Identify which cell holds the provided text, then report its (X, Y) central coordinate. 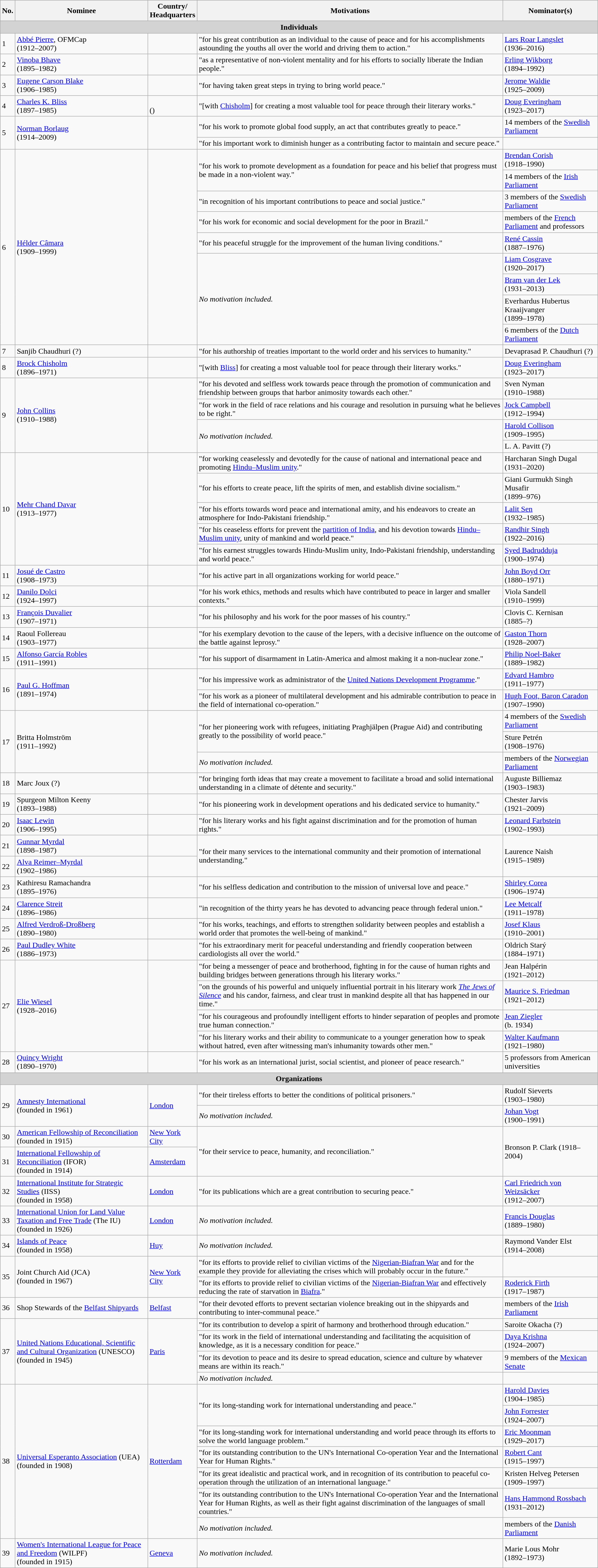
Hans Hammond Rossbach (1931–2012) (550, 1503)
Danilo Dolci (1924–1997) (81, 596)
Mehr Chand Davar (1913–1977) (81, 509)
35 (8, 1277)
Alva Reimer–Myrdal (1902–1986) (81, 866)
Eric Moonman (1929–2017) (550, 1436)
"for his efforts towards word peace and international amity, and his endeavors to create an atmosphere for Indo-Pakistani friendship." (350, 513)
Motivations (350, 11)
27 (8, 1006)
Brock Chisholm (1896–1971) (81, 367)
Gaston Thorn (1928–2007) (550, 638)
Kristen Helveg Petersen (1909–1997) (550, 1478)
"in recognition of the thirty years he has devoted to advancing peace through federal union." (350, 908)
Liam Cosgrave (1920–2017) (550, 264)
Chester Jarvis (1921–2009) (550, 804)
20 (8, 825)
Hugh Foot, Baron Caradon (1907–1990) (550, 700)
"for his work as an international jurist, social scientist, and pioneer of peace research." (350, 1062)
Jean Halpérin (1921–2012) (550, 971)
Gunnar Myrdal (1898–1987) (81, 845)
17 (8, 742)
Kathiresu Ramachandra (1895–1976) (81, 887)
6 members of the Dutch Parliament (550, 335)
"for his efforts to create peace, lift the spirits of men, and establish divine socialism." (350, 488)
Quincy Wright (1890–1970) (81, 1062)
Spurgeon Milton Keeny (1893–1988) (81, 804)
Charles K. Bliss (1897–1985) (81, 106)
"for his works, teachings, and efforts to strengthen solidarity between peoples and establish a world order that promotes the well-being of mankind." (350, 929)
"for his ceaseless efforts for prevent the partition of India, and his devotion towards Hindu–Muslim unity, unity of mankind and world peace." (350, 534)
Joint Church Aid (JCA)(founded in 1967) (81, 1277)
Women's International League for Peace and Freedom (WILPF)(founded in 1915) (81, 1553)
Abbé Pierre, OFMCap (1912–2007) (81, 43)
Sanjib Chaudhuri (?) (81, 351)
Giani Gurmukh Singh Musafir (1899–976) (550, 488)
4 members of the Swedish Parliament (550, 721)
Raymond Vander Elst (1914–2008) (550, 1245)
"for their devoted efforts to prevent sectarian violence breaking out in the shipyards and contributing to inter-communal peace." (350, 1308)
"for her pioneering work with refugees, initiating Praghjälpen (Prague Aid) and contributing greatly to the possibility of world peace." (350, 731)
"for having taken great steps in trying to bring world peace." (350, 85)
"for their many services to the international community and their promotion of international understanding." (350, 856)
International Institute for Strategic Studies (IISS)(founded in 1958) (81, 1191)
United Nations Educational, Scientific and Cultural Organization (UNESCO)(founded in 1945) (81, 1351)
Rudolf Sieverts (1903–1980) (550, 1095)
"as a representative of non-violent mentality and for his efforts to socially liberate the Indian people." (350, 65)
Alfonso García Robles (1911–1991) (81, 659)
Daya Krishna (1924–2007) (550, 1341)
International Union for Land Value Taxation and Free Trade (The IU)(founded in 1926) (81, 1220)
22 (8, 866)
18 (8, 783)
Lee Metcalf (1911–1978) (550, 908)
Rotterdam (172, 1461)
28 (8, 1062)
Alfred Verdroß-Droßberg (1890–1980) (81, 929)
Islands of Peace (founded in 1958) (81, 1245)
5 professors from American universities (550, 1062)
"for his important work to diminish hunger as a contributing factor to maintain and secure peace." (350, 143)
Jock Campbell (1912–1994) (550, 409)
26 (8, 949)
11 (8, 575)
American Fellowship of Reconciliation (founded in 1915) (81, 1137)
Universal Esperanto Association (UEA) (founded in 1908) (81, 1461)
4 (8, 106)
9 (8, 415)
Paul G. Hoffman (1891–1974) (81, 690)
Vinoba Bhave (1895–1982) (81, 65)
36 (8, 1308)
"for its devotion to peace and its desire to spread education, science and culture by whatever means are within its reach." (350, 1362)
"for his earnest struggles towards Hindu-Muslim unity, Indo-Pakistani friendship, understanding and world peace." (350, 555)
John Boyd Orr (1880–1971) (550, 575)
29 (8, 1105)
"for its outstanding contribution to the UN's International Co-operation Year and the International Year for Human Rights." (350, 1457)
Harold Davies (1904–1985) (550, 1395)
"for his work to promote global food supply, an act that contributes greatly to peace." (350, 127)
members of the Danish Parliament (550, 1528)
Jerome Waldie (1925–2009) (550, 85)
Nominator(s) (550, 11)
Sture Petrén (1908–1976) (550, 742)
L. A. Pavitt (?) (550, 446)
"for his support of disarmament in Latin-America and almost making it a non-nuclear zone." (350, 659)
Saroite Okacha (?) (550, 1325)
Paris (172, 1351)
15 (8, 659)
Lars Roar Langslet (1936–2016) (550, 43)
"for its long-standing work for international understanding and world peace through its efforts to solve the world language problem." (350, 1436)
"in recognition of his important contributions to peace and social justice." (350, 201)
25 (8, 929)
International Fellowship of Reconciliation (IFOR)(founded in 1914) (81, 1162)
Individuals (299, 27)
Maurice S. Friedman (1921–2012) (550, 995)
Raoul Follereau (1903–1977) (81, 638)
"for work in the field of race relations and his courage and resolution in pursuing what he believes to be right." (350, 409)
members of the French Parliament and professors (550, 222)
"for their tireless efforts to better the conditions of political prisoners." (350, 1095)
Bram van der Lek (1931–2013) (550, 284)
"for his work ethics, methods and results which have contributed to peace in larger and smaller contexts." (350, 596)
Roderick Firth (1917–1987) (550, 1287)
Bronson P. Clark (1918–2004) (550, 1151)
5 (8, 133)
12 (8, 596)
"for his active part in all organizations working for world peace." (350, 575)
9 members of the Mexican Senate (550, 1362)
6 (8, 247)
Randhir Singh (1922–2016) (550, 534)
14 (8, 638)
14 members of the Swedish Parliament (550, 127)
"for his work as a pioneer of multilateral development and his admirable contribution to peace in the field of international co-operation." (350, 700)
"for its contribution to develop a spirit of harmony and brotherhood through education." (350, 1325)
38 (8, 1461)
8 (8, 367)
Johan Vogt (1900–1991) (550, 1116)
Country/Headquarters (172, 11)
Francis Douglas (1889–1980) (550, 1220)
"for its work in the field of international understanding and facilitating the acquisition of knowledge, as it is a necessary condition for peace." (350, 1341)
"for working ceaselessly and devotedly for the cause of national and international peace and promoting Hindu–Muslim unity." (350, 463)
Devaprasad P. Chaudhuri (?) (550, 351)
Edvard Hambro (1911–1977) (550, 679)
3 members of the Swedish Parliament (550, 201)
13 (8, 617)
Auguste Billiemaz (1903–1983) (550, 783)
Paul Dudley White (1886–1973) (81, 949)
33 (8, 1220)
Huy (172, 1245)
34 (8, 1245)
Clarence Streit (1896–1986) (81, 908)
"for his work for economic and social development for the poor in Brazil." (350, 222)
Amnesty International (founded in 1961) (81, 1105)
() (172, 106)
Philip Noel-Baker (1889–1982) (550, 659)
Robert Cant (1915–1997) (550, 1457)
7 (8, 351)
Geneva (172, 1553)
Isaac Lewin (1906–1995) (81, 825)
François Duvalier (1907–1971) (81, 617)
Jean Ziegler (b. 1934) (550, 1020)
24 (8, 908)
21 (8, 845)
Carl Friedrich von Weizsäcker (1912–2007) (550, 1191)
"[with Bliss] for creating a most valuable tool for peace through their literary works." (350, 367)
Organizations (299, 1079)
"for his authorship of treaties important to the world order and his services to humanity." (350, 351)
31 (8, 1162)
Josué de Castro (1908–1973) (81, 575)
Marie Lous Mohr (1892–1973) (550, 1553)
"for his extraordinary merit for peaceful understanding and friendly cooperation between cardiologists all over the world." (350, 949)
"for his work to promote development as a foundation for peace and his belief that progress must be made in a non-violent way." (350, 170)
19 (8, 804)
2 (8, 65)
Everhardus Hubertus Kraaijvanger (1899–1978) (550, 310)
"for his literary works and his fight against discrimination and for the promotion of human rights." (350, 825)
John Forrester (1924–2007) (550, 1415)
"for his exemplary devotion to the cause of the lepers, with a decisive influence on the outcome of the battle against leprosy." (350, 638)
14 members of the Irish Parliament (550, 180)
32 (8, 1191)
"for his peaceful struggle for the improvement of the human living conditions." (350, 243)
Brendan Corish (1918–1990) (550, 160)
"for his selfless dedication and contribution to the mission of universal love and peace." (350, 887)
René Cassin (1887–1976) (550, 243)
3 (8, 85)
Clovis C. Kernisan (1885–?) (550, 617)
members of the Irish Parliament (550, 1308)
"for his philosophy and his work for the poor masses of his country." (350, 617)
Marc Joux (?) (81, 783)
Nominee (81, 11)
Shirley Corea (1906–1974) (550, 887)
Lalit Sen (1932–1985) (550, 513)
"for his courageous and profoundly intelligent efforts to hinder separation of peoples and promote true human connection." (350, 1020)
1 (8, 43)
Belfast (172, 1308)
Shop Stewards of the Belfast Shipyards (81, 1308)
Syed Badrudduja (1900–1974) (550, 555)
Viola Sandell (1910–1999) (550, 596)
John Collins (1910–1988) (81, 415)
Oldrich Starý (1884–1971) (550, 949)
Britta Holmström (1911–1992) (81, 742)
"for its long-standing work for international understanding and peace." (350, 1405)
37 (8, 1351)
Sven Nyman (1910–1988) (550, 388)
"[with Chisholm] for creating a most valuable tool for peace through their literary works." (350, 106)
Harcharan Singh Dugal (1931–2020) (550, 463)
16 (8, 690)
"for his pioneering work in development operations and his dedicated service to humanity." (350, 804)
Walter Kaufmann (1921–1980) (550, 1041)
"for their service to peace, humanity, and reconciliation." (350, 1151)
No. (8, 11)
10 (8, 509)
Harold Collison (1909–1995) (550, 430)
Elie Wiesel (1928–2016) (81, 1006)
39 (8, 1553)
"for its publications which are a great contribution to securing peace." (350, 1191)
"for its efforts to provide relief to civilian victims of the Nigerian-Biafran War and effectively reducing the rate of starvation in Biafra." (350, 1287)
30 (8, 1137)
Amsterdam (172, 1162)
Hélder Câmara (1909–1999) (81, 247)
23 (8, 887)
Leonard Farbstein (1902–1993) (550, 825)
"for his impressive work as administrator of the United Nations Development Programme." (350, 679)
Norman Borlaug (1914–2009) (81, 133)
Josef Klaus (1910–2001) (550, 929)
Erling Wikborg (1894–1992) (550, 65)
members of the Norwegian Parliament (550, 762)
Laurence Naish (1915–1989) (550, 856)
Eugene Carson Blake (1906–1985) (81, 85)
